Identify which cell holds the provided text, then report its [X, Y] central coordinate. 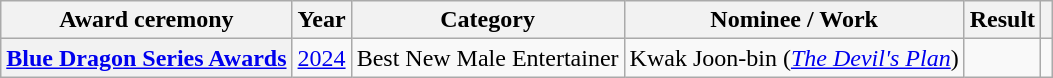
2024 [322, 58]
Result [1002, 20]
Nominee / Work [794, 20]
Best New Male Entertainer [488, 58]
Kwak Joon-bin (The Devil's Plan) [794, 58]
Year [322, 20]
Blue Dragon Series Awards [146, 58]
Category [488, 20]
Award ceremony [146, 20]
